Identify which cell holds the provided text, then report its [X, Y] central coordinate. 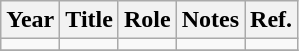
Notes [210, 20]
Title [90, 20]
Role [147, 20]
Ref. [272, 20]
Year [30, 20]
